Return the (x, y) coordinate for the center point of the cell that contains the specified text.  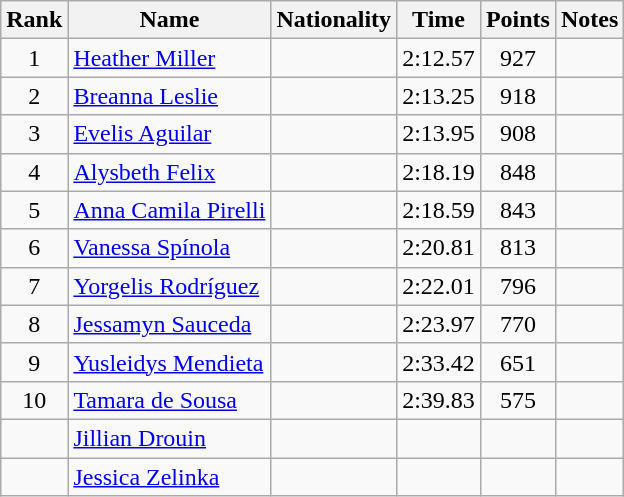
Nationality (334, 20)
918 (518, 96)
2:22.01 (439, 286)
Heather Miller (170, 58)
Notes (589, 20)
2 (34, 96)
Jillian Drouin (170, 438)
Points (518, 20)
Time (439, 20)
Tamara de Sousa (170, 400)
7 (34, 286)
Alysbeth Felix (170, 172)
8 (34, 324)
Jessamyn Sauceda (170, 324)
2:18.19 (439, 172)
3 (34, 134)
9 (34, 362)
575 (518, 400)
Jessica Zelinka (170, 477)
1 (34, 58)
2:20.81 (439, 248)
848 (518, 172)
10 (34, 400)
908 (518, 134)
Anna Camila Pirelli (170, 210)
2:12.57 (439, 58)
927 (518, 58)
843 (518, 210)
2:33.42 (439, 362)
813 (518, 248)
Breanna Leslie (170, 96)
6 (34, 248)
Yorgelis Rodríguez (170, 286)
2:18.59 (439, 210)
Name (170, 20)
Yusleidys Mendieta (170, 362)
5 (34, 210)
Rank (34, 20)
796 (518, 286)
Evelis Aguilar (170, 134)
770 (518, 324)
2:39.83 (439, 400)
4 (34, 172)
Vanessa Spínola (170, 248)
651 (518, 362)
2:23.97 (439, 324)
2:13.95 (439, 134)
2:13.25 (439, 96)
